Return the [x, y] coordinate for the center point of the cell that contains the specified text.  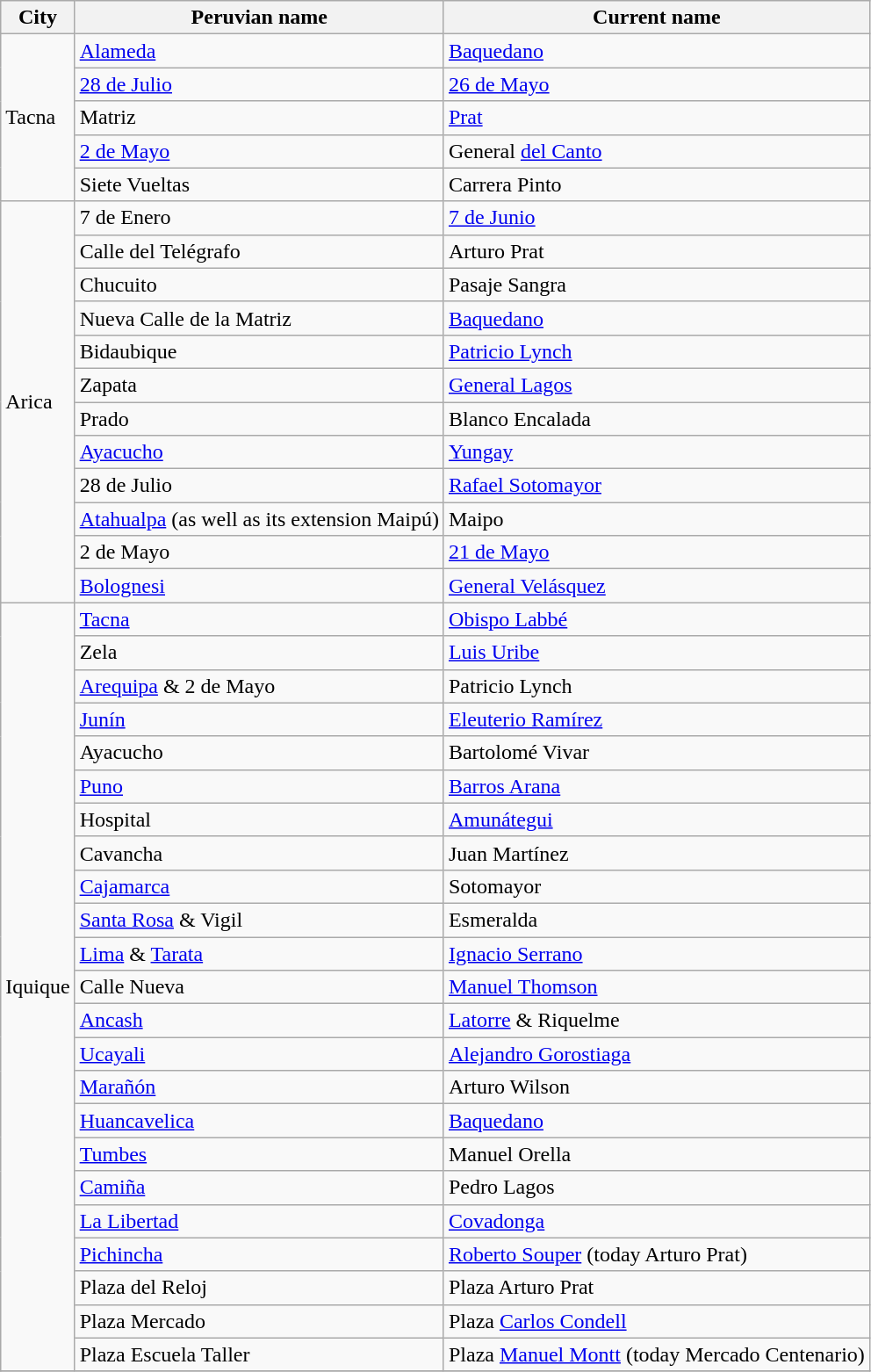
Obispo Labbé [657, 619]
Sotomayor [657, 886]
Roberto Souper (today Arturo Prat) [657, 1254]
Junín [259, 719]
Matriz [259, 118]
Marañón [259, 1087]
Arica [38, 402]
Pasaje Sangra [657, 285]
7 de Junio [657, 218]
Plaza Escuela Taller [259, 1354]
Juan Martínez [657, 853]
Lima & Tarata [259, 953]
Plaza Arturo Prat [657, 1288]
Pedro Lagos [657, 1188]
Huancavelica [259, 1121]
Pichincha [259, 1254]
Puno [259, 786]
Atahualpa (as well as its extension Maipú) [259, 519]
Nueva Calle de la Matriz [259, 318]
Hospital [259, 820]
Ancash [259, 1021]
Rafael Sotomayor [657, 486]
Siete Vueltas [259, 184]
Prado [259, 419]
Esmeralda [657, 920]
Ucayali [259, 1054]
Prat [657, 118]
Manuel Thomson [657, 987]
General Lagos [657, 385]
Maipo [657, 519]
Luis Uribe [657, 653]
Barros Arana [657, 786]
Cavancha [259, 853]
General del Canto [657, 151]
Zapata [259, 385]
La Libertad [259, 1221]
Covadonga [657, 1221]
Latorre & Riquelme [657, 1021]
26 de Mayo [657, 84]
Zela [259, 653]
Carrera Pinto [657, 184]
Iquique [38, 987]
Cajamarca [259, 886]
Camiña [259, 1188]
Arturo Wilson [657, 1087]
Plaza Carlos Condell [657, 1321]
Tumbes [259, 1154]
21 de Mayo [657, 552]
Santa Rosa & Vigil [259, 920]
Alameda [259, 51]
7 de Enero [259, 218]
Yungay [657, 452]
Plaza Mercado [259, 1321]
General Velásquez [657, 586]
Bidaubique [259, 351]
Chucuito [259, 285]
Calle Nueva [259, 987]
Current name [657, 18]
Plaza del Reloj [259, 1288]
Manuel Orella [657, 1154]
Arequipa & 2 de Mayo [259, 686]
Calle del Telégrafo [259, 251]
Arturo Prat [657, 251]
Eleuterio Ramírez [657, 719]
Blanco Encalada [657, 419]
Bolognesi [259, 586]
Peruvian name [259, 18]
City [38, 18]
Plaza Manuel Montt (today Mercado Centenario) [657, 1354]
Amunátegui [657, 820]
Ignacio Serrano [657, 953]
Alejandro Gorostiaga [657, 1054]
Bartolomé Vivar [657, 753]
